Extract the [X, Y] coordinate from the center of the cell holding the provided text.  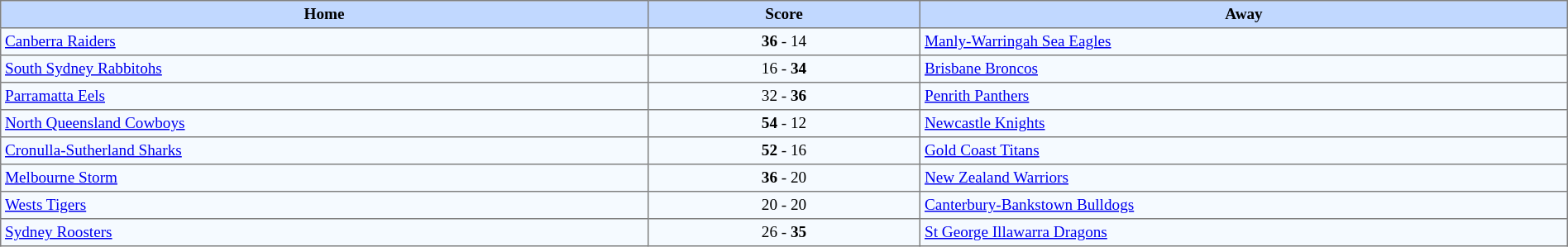
Newcastle Knights [1244, 124]
20 - 20 [784, 205]
32 - 36 [784, 96]
Melbourne Storm [324, 178]
54 - 12 [784, 124]
16 - 34 [784, 69]
Canberra Raiders [324, 41]
St George Illawarra Dragons [1244, 233]
Cronulla-Sutherland Sharks [324, 150]
36 - 14 [784, 41]
North Queensland Cowboys [324, 124]
Brisbane Broncos [1244, 69]
Gold Coast Titans [1244, 150]
Home [324, 15]
South Sydney Rabbitohs [324, 69]
52 - 16 [784, 150]
36 - 20 [784, 178]
Manly-Warringah Sea Eagles [1244, 41]
Parramatta Eels [324, 96]
26 - 35 [784, 233]
Score [784, 15]
Wests Tigers [324, 205]
Canterbury-Bankstown Bulldogs [1244, 205]
Sydney Roosters [324, 233]
New Zealand Warriors [1244, 178]
Away [1244, 15]
Penrith Panthers [1244, 96]
